Determine the [x, y] coordinate at the center of the cell enclosing the given text.  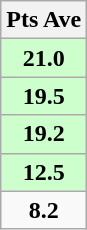
12.5 [44, 172]
21.0 [44, 58]
Pts Ave [44, 20]
19.2 [44, 134]
8.2 [44, 210]
19.5 [44, 96]
